Detect which cell encompasses the target text, then output its (x, y) center coordinate. 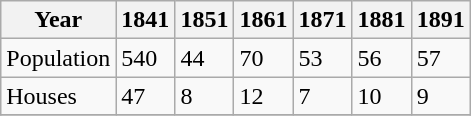
44 (204, 58)
Houses (58, 96)
12 (264, 96)
10 (382, 96)
7 (322, 96)
1841 (146, 20)
1881 (382, 20)
1861 (264, 20)
9 (440, 96)
Population (58, 58)
47 (146, 96)
56 (382, 58)
1891 (440, 20)
1851 (204, 20)
Year (58, 20)
70 (264, 58)
1871 (322, 20)
8 (204, 96)
540 (146, 58)
57 (440, 58)
53 (322, 58)
